For the text-containing cell, return its midpoint in (x, y) coordinate format. 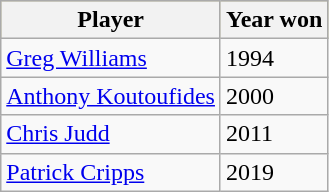
2000 (274, 96)
Chris Judd (111, 134)
Player (111, 20)
Year won (274, 20)
Anthony Koutoufides (111, 96)
Greg Williams (111, 58)
2019 (274, 172)
2011 (274, 134)
1994 (274, 58)
Patrick Cripps (111, 172)
